Scan for the cell matching the given text and deliver its (X, Y) coordinate at center. 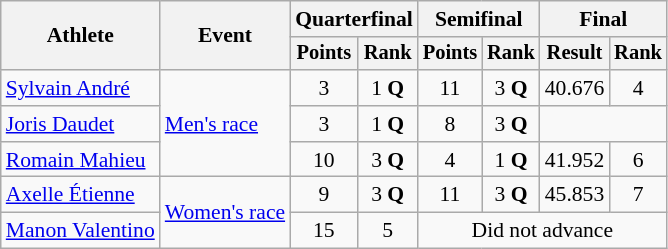
40.676 (574, 88)
10 (324, 160)
Axelle Étienne (80, 195)
Quarterfinal (354, 19)
Final (604, 19)
Romain Mahieu (80, 160)
9 (324, 195)
Sylvain André (80, 88)
Semifinal (479, 19)
Event (225, 36)
15 (324, 231)
Athlete (80, 36)
Result (574, 54)
7 (638, 195)
Women's race (225, 212)
5 (388, 231)
8 (450, 124)
Men's race (225, 124)
Manon Valentino (80, 231)
41.952 (574, 160)
Joris Daudet (80, 124)
Did not advance (542, 231)
45.853 (574, 195)
6 (638, 160)
